Return [X, Y] of the center of cell containing provided text 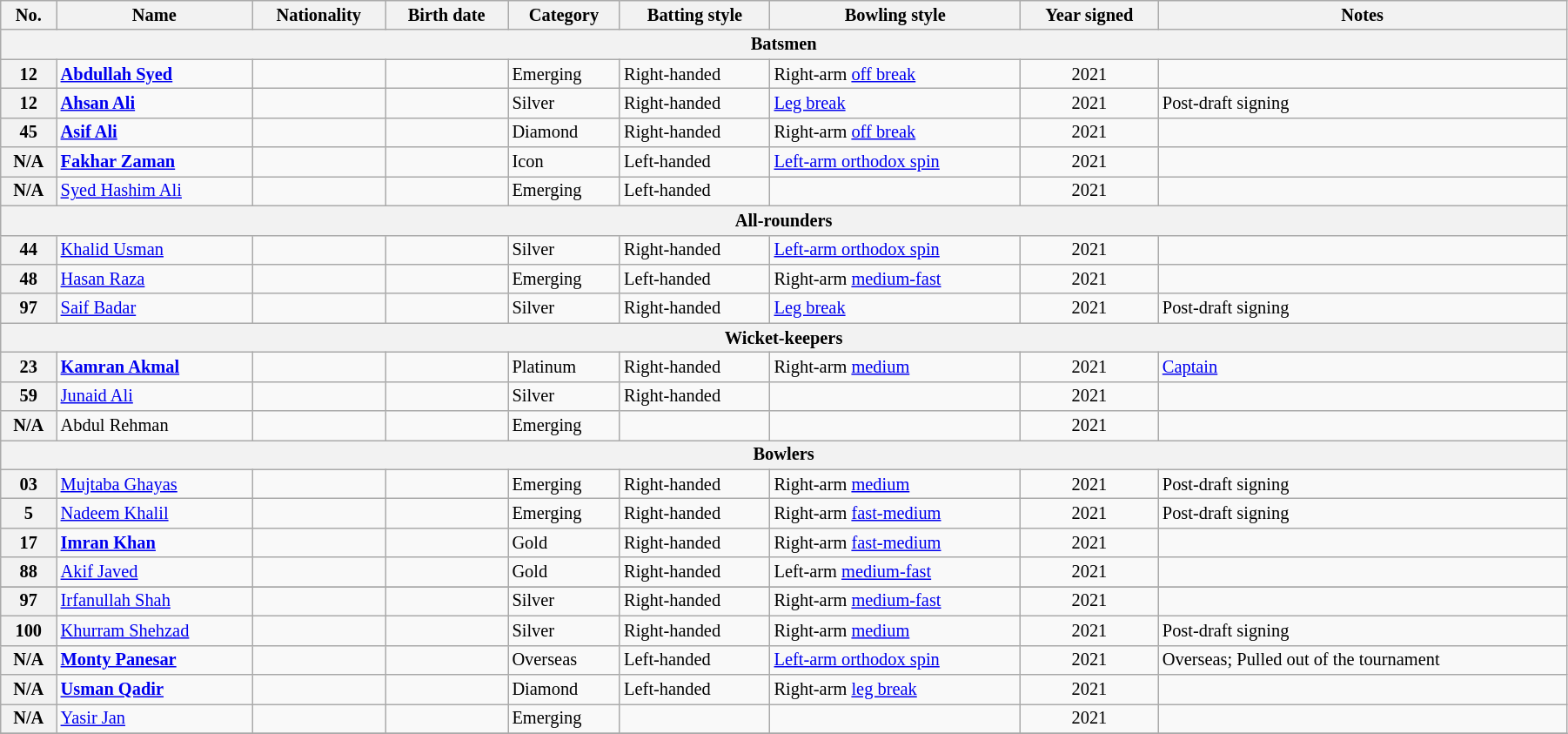
Junaid Ali [155, 396]
Name [155, 15]
Right-arm leg break [895, 689]
Kamran Akmal [155, 367]
Abdul Rehman [155, 426]
Abdullah Syed [155, 74]
Year signed [1089, 15]
Notes [1363, 15]
Khurram Shehzad [155, 630]
Icon [564, 162]
Captain [1363, 367]
23 [29, 367]
Bowlers [784, 455]
Imran Khan [155, 542]
All-rounders [784, 220]
48 [29, 279]
Usman Qadir [155, 689]
Saif Badar [155, 308]
5 [29, 513]
No. [29, 15]
Platinum [564, 367]
Khalid Usman [155, 250]
88 [29, 572]
Wicket-keepers [784, 338]
17 [29, 542]
Ahsan Ali [155, 103]
Yasir Jan [155, 718]
Overseas [564, 660]
Akif Javed [155, 572]
Batsmen [784, 44]
Irfanullah Shah [155, 601]
Hasan Raza [155, 279]
Monty Panesar [155, 660]
44 [29, 250]
Birth date [447, 15]
59 [29, 396]
Nadeem Khalil [155, 513]
100 [29, 630]
45 [29, 132]
Syed Hashim Ali [155, 191]
Left-arm medium-fast [895, 572]
Bowling style [895, 15]
03 [29, 484]
Fakhar Zaman [155, 162]
Batting style [694, 15]
Nationality [318, 15]
Overseas; Pulled out of the tournament [1363, 660]
Category [564, 15]
Asif Ali [155, 132]
Mujtaba Ghayas [155, 484]
